For the text-containing cell, return its midpoint in (X, Y) coordinate format. 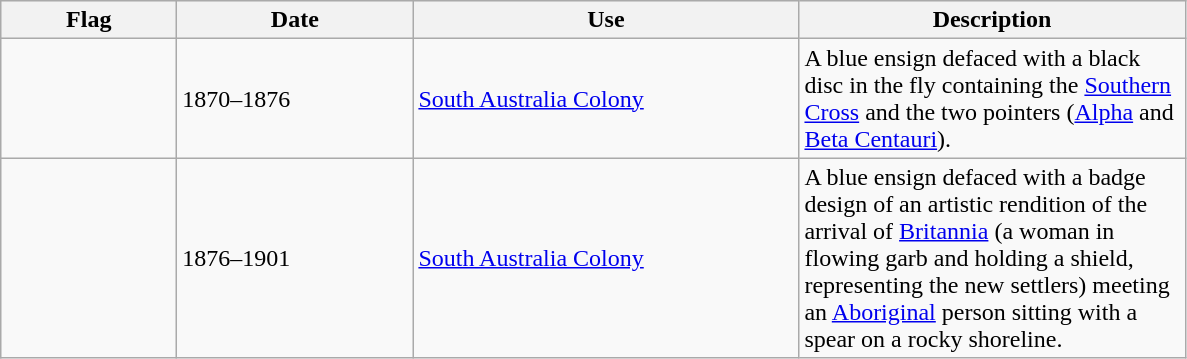
1870–1876 (295, 98)
Flag (89, 20)
Description (992, 20)
A blue ensign defaced with a black disc in the fly containing the Southern Cross and the two pointers (Alpha and Beta Centauri). (992, 98)
Date (295, 20)
1876–1901 (295, 258)
Use (606, 20)
